Find where the given text appears and provide that cell's center as [x, y] coordinate. 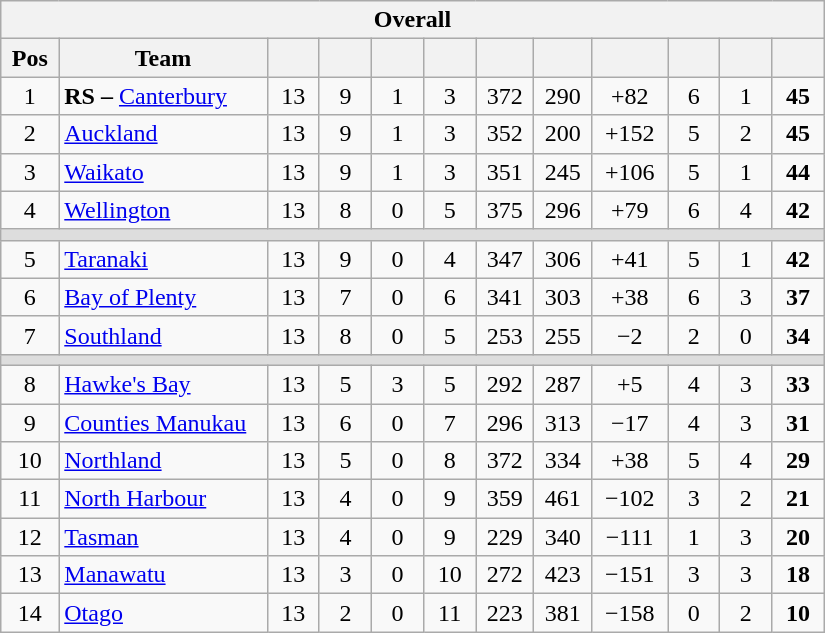
RS – Canterbury [164, 96]
Auckland [164, 134]
381 [563, 613]
347 [505, 259]
Wellington [164, 210]
253 [505, 335]
37 [798, 297]
−151 [630, 575]
Taranaki [164, 259]
Team [164, 58]
Pos [30, 58]
−111 [630, 537]
272 [505, 575]
−158 [630, 613]
North Harbour [164, 499]
−17 [630, 423]
290 [563, 96]
375 [505, 210]
+82 [630, 96]
−102 [630, 499]
33 [798, 384]
223 [505, 613]
Otago [164, 613]
359 [505, 499]
31 [798, 423]
255 [563, 335]
21 [798, 499]
+41 [630, 259]
12 [30, 537]
287 [563, 384]
Waikato [164, 172]
34 [798, 335]
303 [563, 297]
313 [563, 423]
Overall [413, 20]
+5 [630, 384]
200 [563, 134]
14 [30, 613]
Northland [164, 461]
Bay of Plenty [164, 297]
29 [798, 461]
+79 [630, 210]
461 [563, 499]
Southland [164, 335]
Manawatu [164, 575]
Hawke's Bay [164, 384]
423 [563, 575]
306 [563, 259]
245 [563, 172]
352 [505, 134]
44 [798, 172]
341 [505, 297]
Counties Manukau [164, 423]
20 [798, 537]
340 [563, 537]
+106 [630, 172]
+152 [630, 134]
−2 [630, 335]
Tasman [164, 537]
351 [505, 172]
18 [798, 575]
229 [505, 537]
334 [563, 461]
292 [505, 384]
